For the text-containing cell, return its midpoint in (x, y) coordinate format. 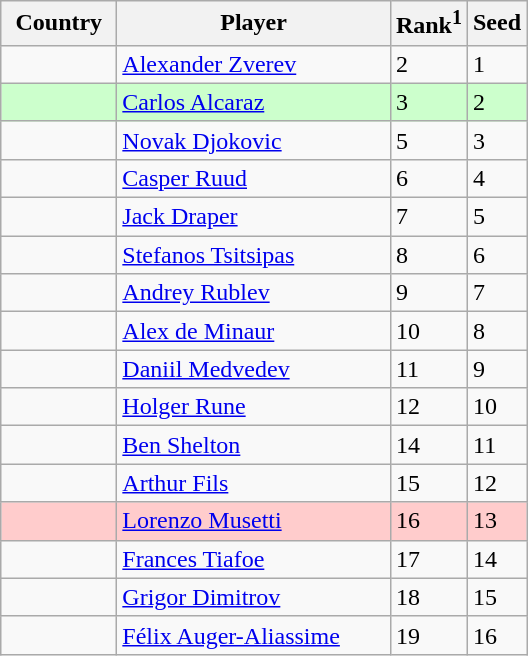
Arthur Fils (254, 483)
Novak Djokovic (254, 140)
Carlos Alcaraz (254, 102)
13 (496, 521)
Alexander Zverev (254, 64)
Seed (496, 24)
Casper Ruud (254, 178)
Alex de Minaur (254, 331)
Daniil Medvedev (254, 369)
1 (496, 64)
Holger Rune (254, 407)
4 (496, 178)
Lorenzo Musetti (254, 521)
Jack Draper (254, 217)
Player (254, 24)
Country (59, 24)
19 (428, 635)
Stefanos Tsitsipas (254, 255)
Grigor Dimitrov (254, 597)
Ben Shelton (254, 445)
18 (428, 597)
Frances Tiafoe (254, 559)
Félix Auger-Aliassime (254, 635)
17 (428, 559)
Andrey Rublev (254, 293)
Rank1 (428, 24)
